Scan for the cell matching the given text and deliver its (x, y) coordinate at center. 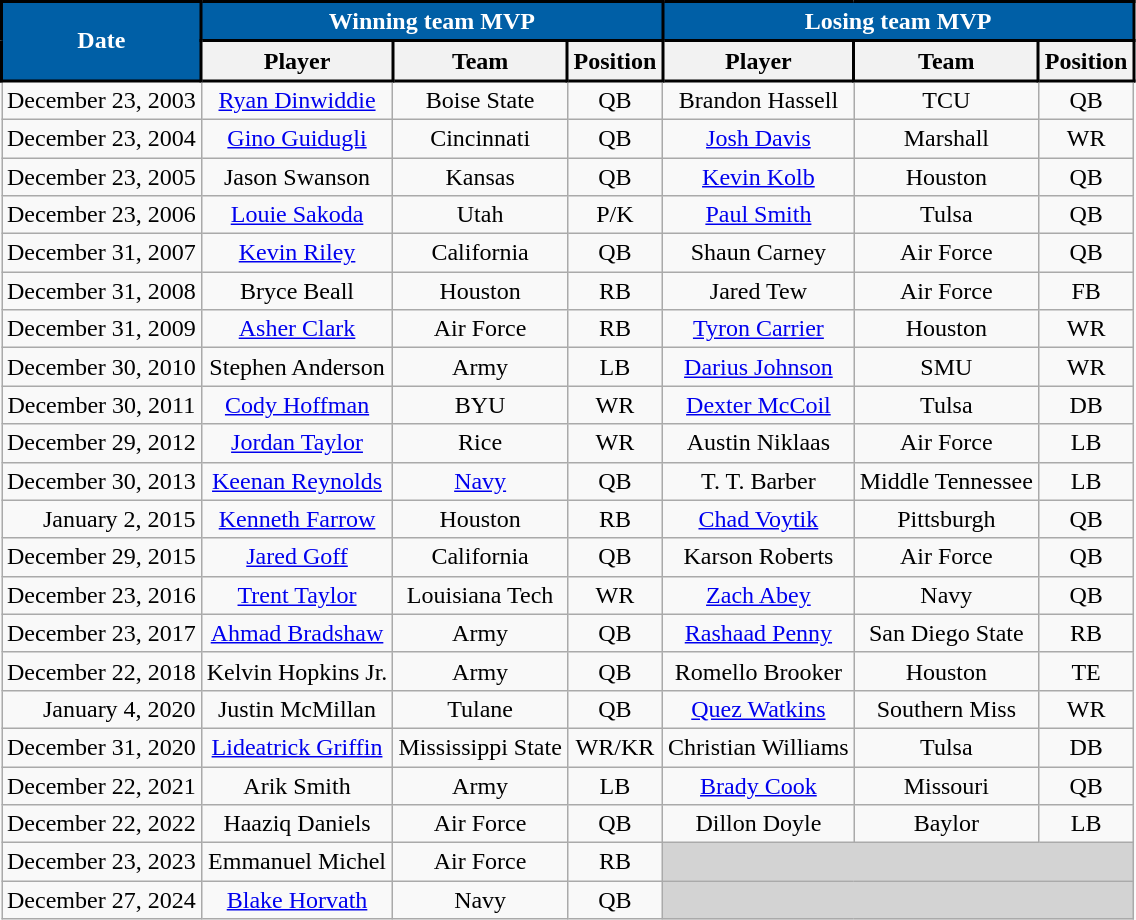
T. T. Barber (759, 481)
December 29, 2015 (102, 557)
San Diego State (946, 633)
Tyron Carrier (759, 329)
Bryce Beall (297, 291)
Pittsburgh (946, 519)
December 22, 2018 (102, 671)
Cody Hoffman (297, 405)
December 29, 2012 (102, 443)
December 30, 2011 (102, 405)
Kansas (480, 177)
December 23, 2023 (102, 862)
Haaziq Daniels (297, 824)
Keenan Reynolds (297, 481)
SMU (946, 367)
December 23, 2017 (102, 633)
Southern Miss (946, 709)
Quez Watkins (759, 709)
P/K (614, 215)
December 22, 2021 (102, 785)
December 31, 2009 (102, 329)
Stephen Anderson (297, 367)
Kevin Riley (297, 253)
Louisiana Tech (480, 595)
December 27, 2024 (102, 900)
Shaun Carney (759, 253)
Boise State (480, 100)
Austin Niklaas (759, 443)
FB (1086, 291)
December 31, 2020 (102, 747)
Rashaad Penny (759, 633)
January 2, 2015 (102, 519)
TE (1086, 671)
Rice (480, 443)
Winning team MVP (432, 22)
December 22, 2022 (102, 824)
December 23, 2004 (102, 138)
December 23, 2005 (102, 177)
Karson Roberts (759, 557)
Ryan Dinwiddie (297, 100)
Baylor (946, 824)
Louie Sakoda (297, 215)
Darius Johnson (759, 367)
Emmanuel Michel (297, 862)
Date (102, 42)
Blake Horvath (297, 900)
Gino Guidugli (297, 138)
Tulane (480, 709)
December 23, 2006 (102, 215)
Kelvin Hopkins Jr. (297, 671)
Zach Abey (759, 595)
January 4, 2020 (102, 709)
Brandon Hassell (759, 100)
December 30, 2010 (102, 367)
Brady Cook (759, 785)
Kenneth Farrow (297, 519)
TCU (946, 100)
Arik Smith (297, 785)
Losing team MVP (898, 22)
Jared Goff (297, 557)
Ahmad Bradshaw (297, 633)
Cincinnati (480, 138)
Romello Brooker (759, 671)
December 30, 2013 (102, 481)
Dexter McCoil (759, 405)
Jordan Taylor (297, 443)
BYU (480, 405)
Dillon Doyle (759, 824)
Justin McMillan (297, 709)
Chad Voytik (759, 519)
Middle Tennessee (946, 481)
Mississippi State (480, 747)
Missouri (946, 785)
Utah (480, 215)
Kevin Kolb (759, 177)
Marshall (946, 138)
Jason Swanson (297, 177)
December 31, 2008 (102, 291)
WR/KR (614, 747)
December 23, 2003 (102, 100)
Josh Davis (759, 138)
December 23, 2016 (102, 595)
Christian Williams (759, 747)
Lideatrick Griffin (297, 747)
Asher Clark (297, 329)
Paul Smith (759, 215)
Jared Tew (759, 291)
December 31, 2007 (102, 253)
Trent Taylor (297, 595)
